Return the (X, Y) coordinate for the center point of the cell that contains the specified text.  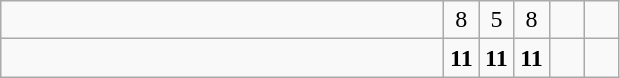
5 (496, 20)
